Locate the cell with the specified text and output its (x, y) center coordinate. 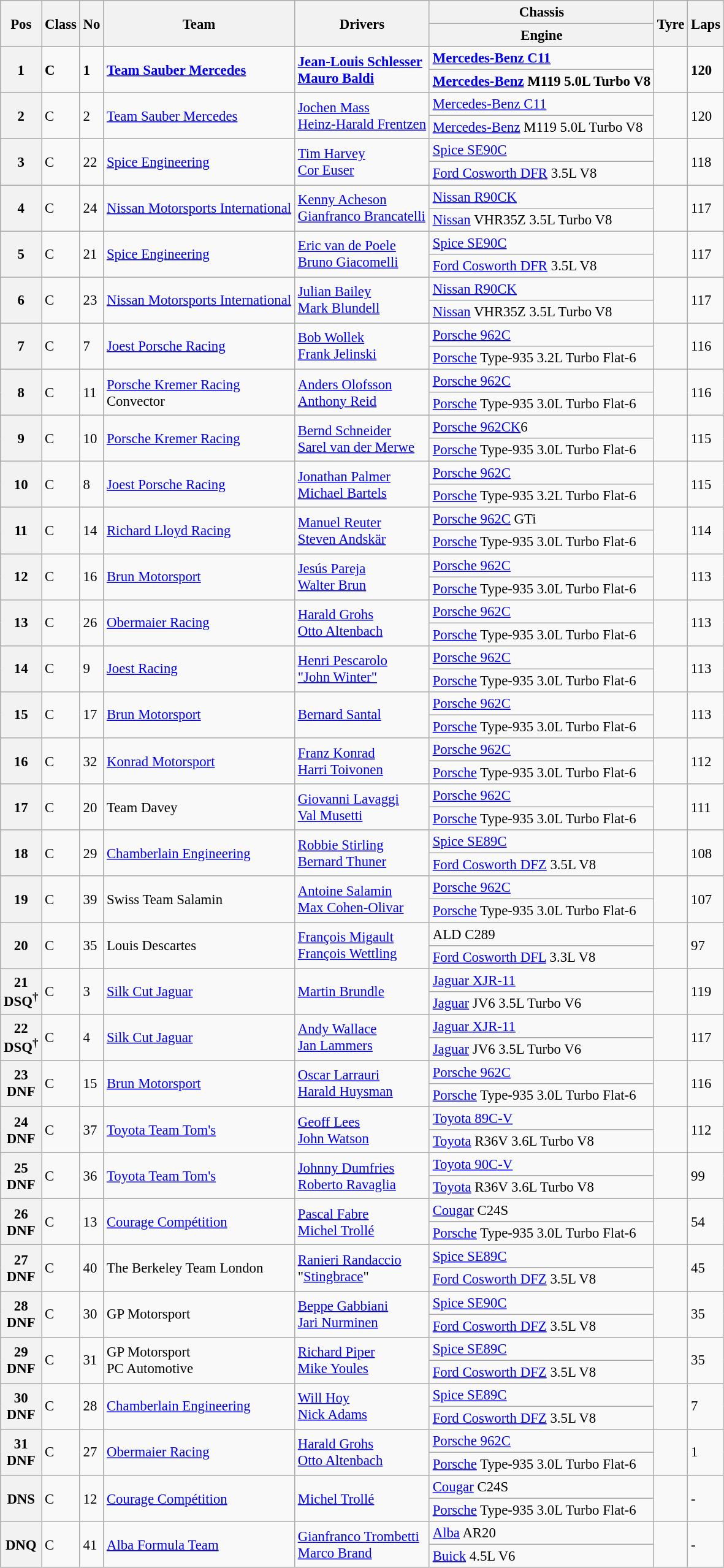
119 (706, 992)
Martin Brundle (362, 992)
ALD C289 (541, 934)
Porsche 962CK6 (541, 427)
22DSQ† (21, 1037)
Ranieri Randaccio "Stingbrace" (362, 1268)
Team (199, 23)
Joest Racing (199, 669)
Henri Pescarolo "John Winter" (362, 669)
36 (91, 1176)
Jean-Louis Schlesser Mauro Baldi (362, 70)
99 (706, 1176)
107 (706, 900)
30 (91, 1314)
27 (91, 1453)
24DNF (21, 1129)
Bernard Santal (362, 715)
29 (91, 853)
21DSQ† (21, 992)
Will Hoy Nick Adams (362, 1406)
Porsche 962C GTi (541, 519)
118 (706, 162)
Buick 4.5L V6 (541, 1556)
Julian Bailey Mark Blundell (362, 300)
Chassis (541, 12)
DNS (21, 1498)
Toyota 89C-V (541, 1118)
28 (91, 1406)
Porsche Kremer Racing (199, 439)
Toyota 90C-V (541, 1165)
25DNF (21, 1176)
31 (91, 1360)
Pascal Fabre Michel Trollé (362, 1222)
Class (61, 23)
Richard Piper Mike Youles (362, 1360)
108 (706, 853)
Tim Harvey Cor Euser (362, 162)
Swiss Team Salamin (199, 900)
111 (706, 807)
37 (91, 1129)
29DNF (21, 1360)
26 (91, 623)
23DNF (21, 1084)
Eric van de Poele Bruno Giacomelli (362, 254)
21 (91, 254)
5 (21, 254)
31DNF (21, 1453)
27DNF (21, 1268)
Drivers (362, 23)
Anders Olofsson Anthony Reid (362, 392)
Laps (706, 23)
Geoff Lees John Watson (362, 1129)
Porsche Kremer Racing Convector (199, 392)
6 (21, 300)
Louis Descartes (199, 945)
No (91, 23)
Ford Cosworth DFL 3.3L V8 (541, 957)
41 (91, 1545)
Bernd Schneider Sarel van der Merwe (362, 439)
Team Davey (199, 807)
Tyre (671, 23)
Franz Konrad Harri Toivonen (362, 761)
Beppe Gabbiani Jari Nurminen (362, 1314)
Gianfranco Trombetti Marco Brand (362, 1545)
40 (91, 1268)
22 (91, 162)
Johnny Dumfries Roberto Ravaglia (362, 1176)
28DNF (21, 1314)
45 (706, 1268)
Jesús Pareja Walter Brun (362, 576)
François Migault François Wettling (362, 945)
18 (21, 853)
Engine (541, 36)
Jonathan Palmer Michael Bartels (362, 484)
Richard Lloyd Racing (199, 531)
Andy Wallace Jan Lammers (362, 1037)
23 (91, 300)
Alba Formula Team (199, 1545)
Kenny Acheson Gianfranco Brancatelli (362, 208)
114 (706, 531)
30DNF (21, 1406)
Jochen Mass Heinz-Harald Frentzen (362, 115)
Robbie Stirling Bernard Thuner (362, 853)
GP Motorsport (199, 1314)
Manuel Reuter Steven Andskär (362, 531)
Konrad Motorsport (199, 761)
GP Motorsport PC Automotive (199, 1360)
DNQ (21, 1545)
Oscar Larrauri Harald Huysman (362, 1084)
97 (706, 945)
39 (91, 900)
Michel Trollé (362, 1498)
32 (91, 761)
Pos (21, 23)
Bob Wollek Frank Jelinski (362, 346)
54 (706, 1222)
26DNF (21, 1222)
19 (21, 900)
Alba AR20 (541, 1533)
Giovanni Lavaggi Val Musetti (362, 807)
Antoine Salamin Max Cohen-Olivar (362, 900)
The Berkeley Team London (199, 1268)
24 (91, 208)
